For the text-containing cell, return its midpoint in [X, Y] coordinate format. 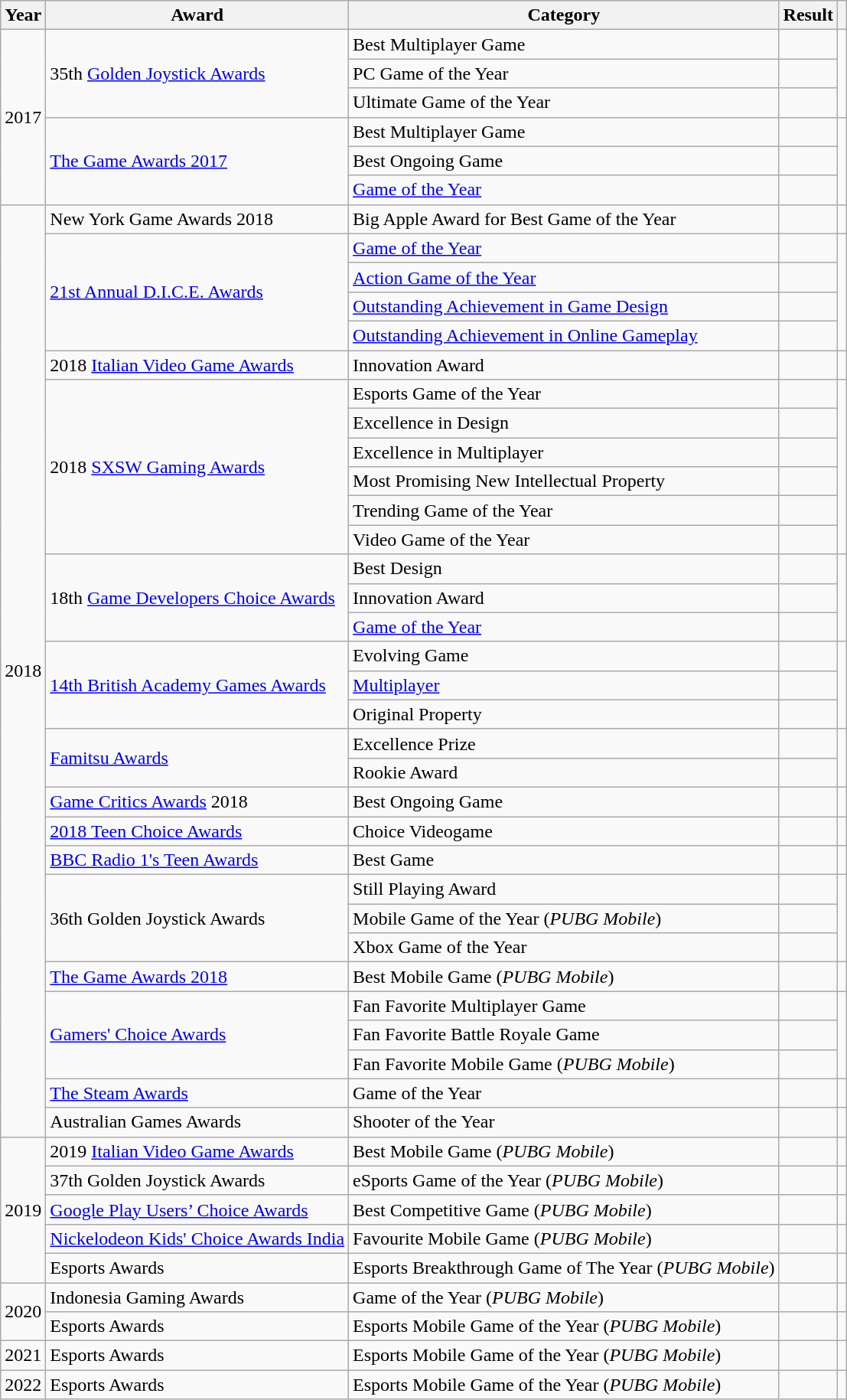
2021 [23, 1356]
Choice Videogame [564, 831]
35th Golden Joystick Awards [197, 73]
PC Game of the Year [564, 73]
2018 Italian Video Game Awards [197, 365]
Best Competitive Game (PUBG Mobile) [564, 1209]
Multiplayer [564, 685]
Category [564, 15]
The Steam Awards [197, 1093]
Nickelodeon Kids' Choice Awards India [197, 1238]
Best Game [564, 860]
Result [808, 15]
Mobile Game of the Year (PUBG Mobile) [564, 919]
Original Property [564, 714]
21st Annual D.I.C.E. Awards [197, 292]
Rookie Award [564, 772]
2018 SXSW Gaming Awards [197, 467]
Indonesia Gaming Awards [197, 1297]
Google Play Users’ Choice Awards [197, 1209]
18th Game Developers Choice Awards [197, 598]
14th British Academy Games Awards [197, 685]
Esports Game of the Year [564, 394]
Excellence in Multiplayer [564, 452]
Ultimate Game of the Year [564, 103]
Video Game of the Year [564, 540]
Best Design [564, 569]
Outstanding Achievement in Game Design [564, 306]
Game of the Year (PUBG Mobile) [564, 1297]
New York Game Awards 2018 [197, 219]
Big Apple Award for Best Game of the Year [564, 219]
Australian Games Awards [197, 1122]
Famitsu Awards [197, 758]
Trending Game of the Year [564, 511]
2018 Teen Choice Awards [197, 831]
Shooter of the Year [564, 1122]
The Game Awards 2017 [197, 161]
eSports Game of the Year (PUBG Mobile) [564, 1180]
36th Golden Joystick Awards [197, 919]
Year [23, 15]
2022 [23, 1385]
Xbox Game of the Year [564, 948]
Gamers' Choice Awards [197, 1035]
2019 [23, 1209]
BBC Radio 1's Teen Awards [197, 860]
The Game Awards 2018 [197, 977]
2017 [23, 117]
Game Critics Awards 2018 [197, 801]
Esports Breakthrough Game of The Year (PUBG Mobile) [564, 1268]
2018 [23, 671]
Fan Favorite Battle Royale Game [564, 1035]
Action Game of the Year [564, 277]
Evolving Game [564, 656]
2020 [23, 1312]
37th Golden Joystick Awards [197, 1180]
Fan Favorite Mobile Game (PUBG Mobile) [564, 1064]
Outstanding Achievement in Online Gameplay [564, 335]
Favourite Mobile Game (PUBG Mobile) [564, 1238]
Excellence Prize [564, 743]
Award [197, 15]
Excellence in Design [564, 423]
Most Promising New Intellectual Property [564, 481]
Fan Favorite Multiplayer Game [564, 1006]
Still Playing Award [564, 889]
2019 Italian Video Game Awards [197, 1151]
